From the cell containing the given text, extract its center point as (x, y) coordinate. 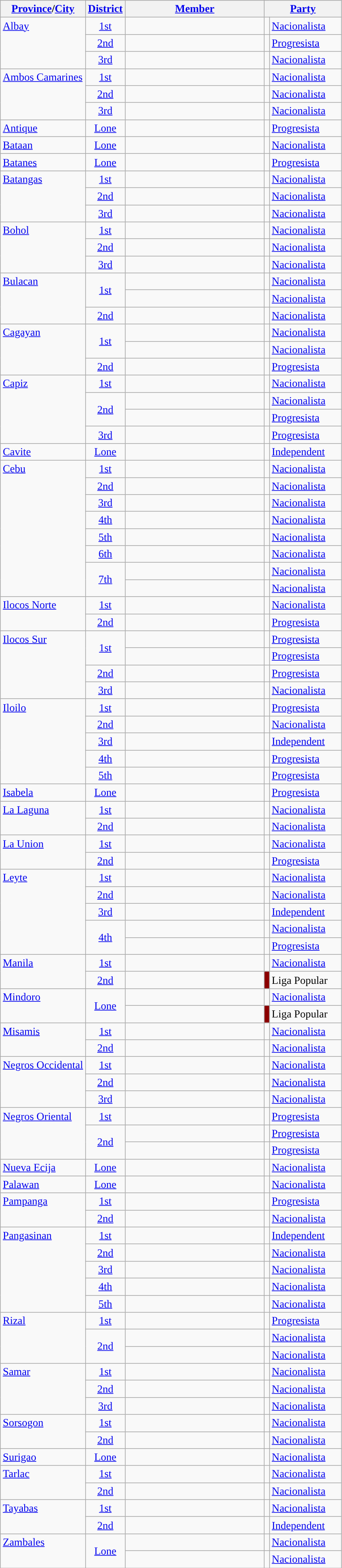
Leyte (43, 912)
Member (194, 9)
La Union (43, 852)
Ilocos Norte (43, 614)
Cavite (43, 452)
Province/City (43, 9)
Bulacan (43, 299)
Bohol (43, 248)
Tarlac (43, 1483)
La Laguna (43, 818)
Manila (43, 971)
Sorsogon (43, 1431)
Surigao (43, 1457)
Batangas (43, 196)
Mindoro (43, 1005)
Albay (43, 43)
Zambales (43, 1551)
Cebu (43, 528)
Cagayan (43, 350)
Ilocos Sur (43, 665)
District (105, 9)
Palawan (43, 1184)
Nueva Ecija (43, 1167)
Iloilo (43, 741)
Batanes (43, 162)
Isabela (43, 793)
Rizal (43, 1338)
Pangasinan (43, 1269)
Party (303, 9)
Antique (43, 128)
Negros Occidental (43, 1082)
Misamis (43, 1039)
Tayabas (43, 1517)
Samar (43, 1389)
Ambos Camarines (43, 94)
7th (105, 580)
Capiz (43, 409)
Bataan (43, 145)
Negros Oriental (43, 1133)
6th (105, 554)
Pampanga (43, 1210)
